Return (X, Y) of the center of cell containing provided text 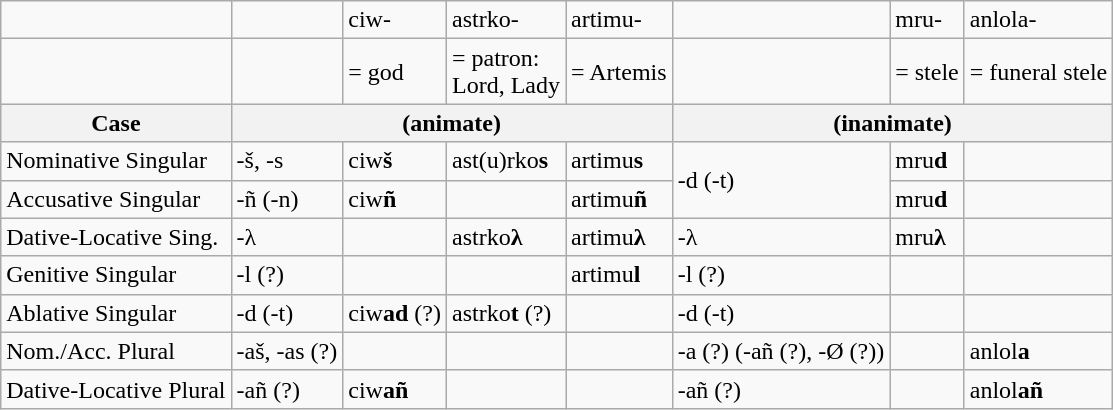
Accusative Singular (116, 199)
= funeral stele (1038, 72)
Dative-Locative Plural (116, 389)
ast(u)rkos (506, 161)
astrkot (?) (506, 313)
artimus (620, 161)
-aš, -as (?) (287, 351)
ciwad (?) (395, 313)
artimuñ (620, 199)
-š, -s (287, 161)
Nom./Acc. Plural (116, 351)
-a (?) (-añ (?), -Ø (?)) (781, 351)
ciwañ (395, 389)
Nominative Singular (116, 161)
= patron:Lord, Lady (506, 72)
ciwš (395, 161)
ciw- (395, 20)
Case (116, 123)
-ñ (-n) (287, 199)
Dative-Locative Sing. (116, 237)
(animate) (452, 123)
mru- (928, 20)
= Artemis (620, 72)
artimul (620, 275)
artimu- (620, 20)
= stele (928, 72)
anlola (1038, 351)
Ablative Singular (116, 313)
artimuλ (620, 237)
astrkoλ (506, 237)
anlola- (1038, 20)
= god (395, 72)
ciwñ (395, 199)
Genitive Singular (116, 275)
(inanimate) (892, 123)
anlolañ (1038, 389)
mruλ (928, 237)
astrko- (506, 20)
